Search for the cell housing the specified text and yield its [x, y] center coordinate. 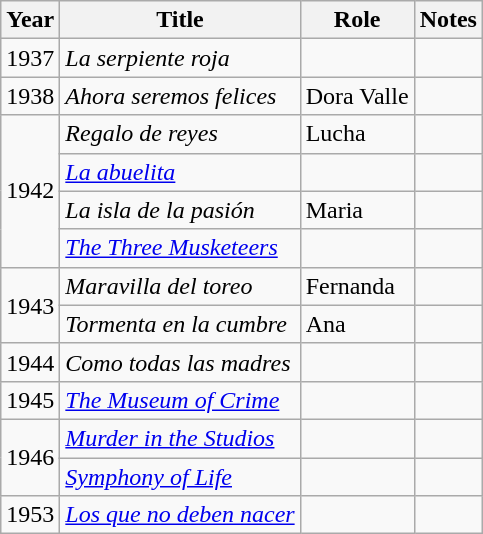
The Museum of Crime [180, 400]
Year [30, 20]
1937 [30, 58]
1946 [30, 457]
La abuelita [180, 172]
Fernanda [357, 286]
1942 [30, 191]
Ahora seremos felices [180, 96]
Murder in the Studios [180, 438]
Ana [357, 324]
1944 [30, 362]
Lucha [357, 134]
1943 [30, 305]
La isla de la pasión [180, 210]
Title [180, 20]
1938 [30, 96]
Tormenta en la cumbre [180, 324]
Symphony of Life [180, 477]
Maria [357, 210]
1945 [30, 400]
1953 [30, 515]
Role [357, 20]
La serpiente roja [180, 58]
Los que no deben nacer [180, 515]
Regalo de reyes [180, 134]
Notes [448, 20]
Maravilla del toreo [180, 286]
The Three Musketeers [180, 248]
Como todas las madres [180, 362]
Dora Valle [357, 96]
